Return [X, Y] of the center of cell containing provided text 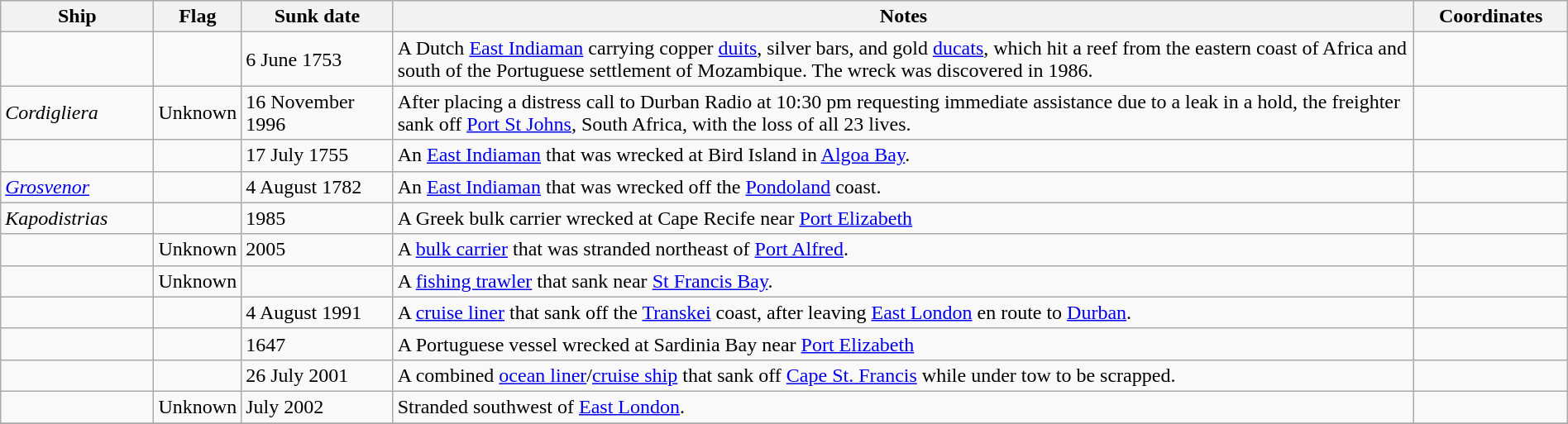
Coordinates [1490, 17]
July 2002 [318, 407]
An East Indiaman that was wrecked at Bird Island in Algoa Bay. [903, 155]
26 July 2001 [318, 375]
16 November 1996 [318, 112]
Flag [198, 17]
6 June 1753 [318, 60]
A fishing trawler that sank near St Francis Bay. [903, 281]
A combined ocean liner/cruise ship that sank off Cape St. Francis while under tow to be scrapped. [903, 375]
4 August 1782 [318, 187]
Grosvenor [78, 187]
A Portuguese vessel wrecked at Sardinia Bay near Port Elizabeth [903, 344]
Kapodistrias [78, 218]
2005 [318, 250]
A cruise liner that sank off the Transkei coast, after leaving East London en route to Durban. [903, 312]
A bulk carrier that was stranded northeast of Port Alfred. [903, 250]
Notes [903, 17]
An East Indiaman that was wrecked off the Pondoland coast. [903, 187]
17 July 1755 [318, 155]
1985 [318, 218]
Sunk date [318, 17]
1647 [318, 344]
A Greek bulk carrier wrecked at Cape Recife near Port Elizabeth [903, 218]
Stranded southwest of East London. [903, 407]
Ship [78, 17]
4 August 1991 [318, 312]
Cordigliera [78, 112]
